Scan for the cell matching the given text and deliver its [X, Y] coordinate at center. 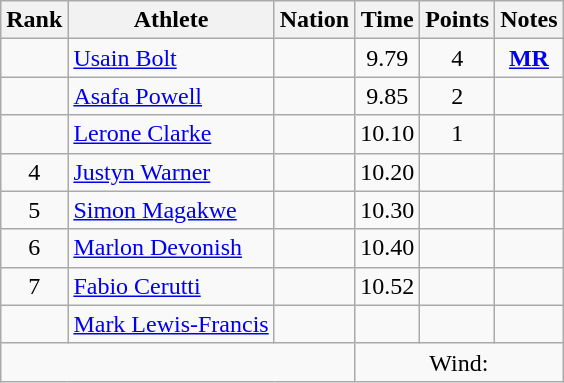
10.20 [388, 172]
5 [34, 210]
9.85 [388, 96]
Simon Magakwe [171, 210]
Athlete [171, 20]
1 [458, 134]
10.30 [388, 210]
Rank [34, 20]
Usain Bolt [171, 58]
10.10 [388, 134]
10.40 [388, 248]
Justyn Warner [171, 172]
Fabio Cerutti [171, 286]
Asafa Powell [171, 96]
7 [34, 286]
Notes [529, 20]
Marlon Devonish [171, 248]
9.79 [388, 58]
Time [388, 20]
Wind: [460, 362]
Nation [314, 20]
2 [458, 96]
10.52 [388, 286]
Lerone Clarke [171, 134]
Points [458, 20]
6 [34, 248]
Mark Lewis-Francis [171, 324]
MR [529, 58]
